Capture the cell that displays the provided text and extract its (x, y) central coordinate. 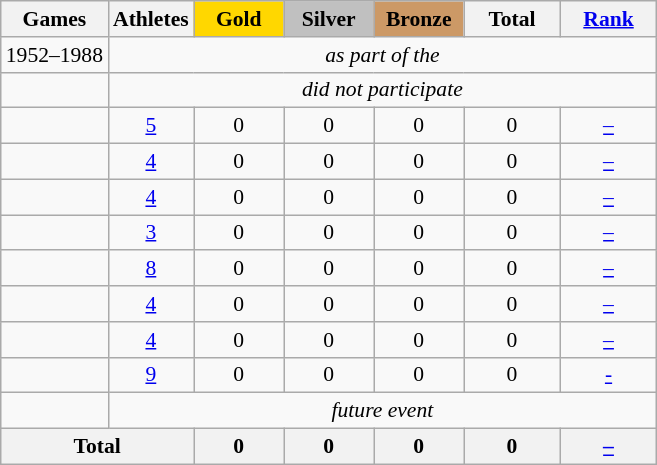
Gold (239, 19)
Games (54, 19)
3 (151, 233)
did not participate (382, 90)
future event (382, 411)
8 (151, 269)
Rank (608, 19)
- (608, 375)
Silver (329, 19)
1952–1988 (54, 55)
9 (151, 375)
5 (151, 126)
Athletes (151, 19)
Bronze (419, 19)
as part of the (382, 55)
